Extract the (x, y) coordinate from the center of the cell holding the provided text.  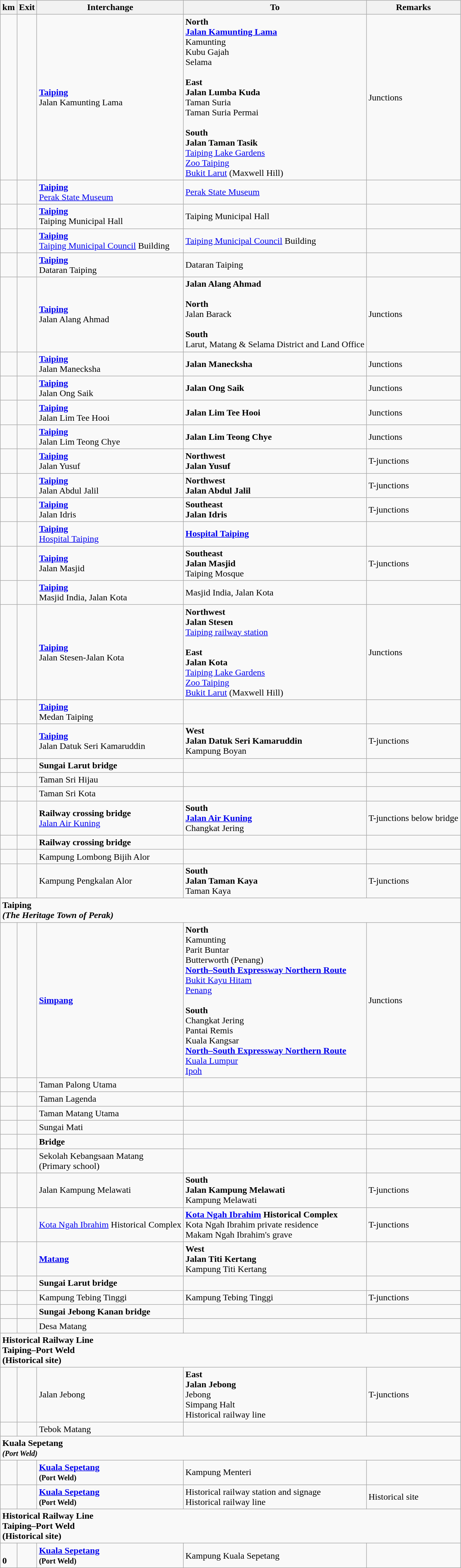
Kampung Menteri (275, 1472)
Taman Lagenda (110, 1099)
Tebok Matang (110, 1429)
TaipingJalan Masjid (110, 563)
Jalan Kampung Melawati (110, 1190)
Jalan Alang AhmadNorthJalan BarackSouthLarut, Matang & Selama District and Land Office (275, 314)
km (9, 7)
Historical railway station and signageHistorical railway line (275, 1497)
Taman Sri Kota (110, 794)
SouthJalan Kampung MelawatiKampung Melawati (275, 1190)
Jalan Jebong (110, 1394)
Jalan Manecksha (275, 364)
Simpang (110, 1000)
SoutheastJalan Idris (275, 510)
0 (9, 1555)
NorthwestJalan Abdul Jalil (275, 485)
NorthwestJalan Stesen Taiping railway stationEastJalan KotaTaiping Lake GardensZoo Taiping Bukit Larut (Maxwell Hill) (275, 652)
NorthwestJalan Yusuf (275, 461)
TaipingPerak State Museum (110, 192)
TaipingJalan Lim Teong Chye (110, 437)
Hospital Taiping (275, 534)
TaipingJalan Idris (110, 510)
TaipingJalan Abdul Jalil (110, 485)
Interchange (110, 7)
Desa Matang (110, 1326)
WestJalan Datuk Seri KamaruddinKampung Boyan (275, 741)
TaipingTaiping Municipal Council Building (110, 240)
Kota Ngah Ibrahim Historical Complex (110, 1225)
EastJalan JebongJebongSimpang HaltHistorical railway line (275, 1394)
Bridge (110, 1142)
TaipingJalan Manecksha (110, 364)
Jalan Lim Tee Hooi (275, 412)
Taiping(The Heritage Town of Perak) (230, 910)
Taman Palong Utama (110, 1085)
TaipingMasjid India, Jalan Kota (110, 593)
Jalan Lim Teong Chye (275, 437)
TaipingJalan Yusuf (110, 461)
Exit (27, 7)
TaipingTaiping Municipal Hall (110, 217)
SouthJalan Taman KayaTaman Kaya (275, 881)
Matang (110, 1259)
Historical site (414, 1497)
TaipingJalan Datuk Seri Kamaruddin (110, 741)
TaipingDataran Taiping (110, 265)
Masjid India, Jalan Kota (275, 593)
Dataran Taiping (275, 265)
Remarks (414, 7)
To (275, 7)
Taiping Municipal Council Building (275, 240)
Kampung Pengkalan Alor (110, 881)
Taiping Municipal Hall (275, 217)
TaipingHospital Taiping (110, 534)
Kampung Lombong Bijih Alor (110, 856)
South Jalan Air KuningChangkat Jering (275, 818)
TaipingJalan Stesen-Jalan Kota (110, 652)
Sungai Mati (110, 1127)
Perak State Museum (275, 192)
SoutheastJalan MasjidTaiping Mosque (275, 563)
TaipingMedan Taiping (110, 712)
Taman Sri Hijau (110, 780)
Kota Ngah Ibrahim Historical ComplexKota Ngah Ibrahim private residenceMakam Ngah Ibrahim's grave (275, 1225)
Sekolah Kebangsaan Matang(Primary school) (110, 1161)
Taman Matang Utama (110, 1113)
T-junctions below bridge (414, 818)
TaipingJalan Kamunting Lama (110, 97)
Railway crossing bridge (110, 842)
TaipingJalan Lim Tee Hooi (110, 412)
Jalan Ong Saik (275, 388)
TaipingJalan Alang Ahmad (110, 314)
Kampung Kuala Sepetang (275, 1555)
WestJalan Titi KertangKampung Titi Kertang (275, 1259)
TaipingJalan Ong Saik (110, 388)
Sungai Jebong Kanan bridge (110, 1312)
Railway crossing bridgeJalan Air Kuning (110, 818)
